Pinpoint the cell where the given text exists, returning its (X, Y) midpoint coordinate. 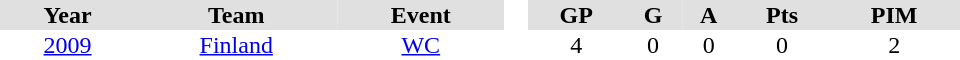
Event (420, 15)
2009 (68, 45)
4 (576, 45)
Finland (236, 45)
A (709, 15)
Team (236, 15)
G (652, 15)
WC (420, 45)
Pts (782, 15)
PIM (894, 15)
GP (576, 15)
2 (894, 45)
Year (68, 15)
